Determine the [X, Y] coordinate at the center of the cell enclosing the given text.  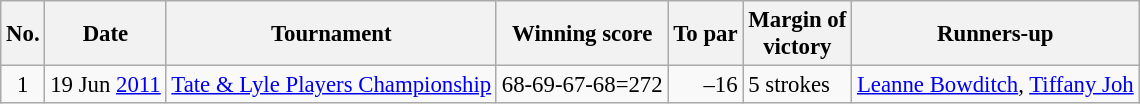
68-69-67-68=272 [582, 85]
To par [706, 34]
5 strokes [798, 85]
Tate & Lyle Players Championship [331, 85]
No. [23, 34]
Winning score [582, 34]
Margin ofvictory [798, 34]
19 Jun 2011 [106, 85]
Leanne Bowditch, Tiffany Joh [996, 85]
Tournament [331, 34]
–16 [706, 85]
Runners-up [996, 34]
1 [23, 85]
Date [106, 34]
